Detect which cell encompasses the target text, then output its (x, y) center coordinate. 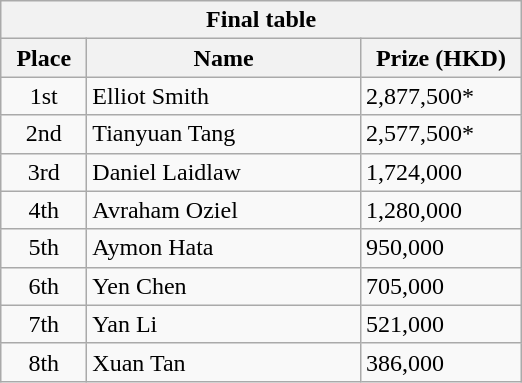
386,000 (440, 362)
Prize (HKD) (440, 58)
Aymon Hata (224, 248)
3rd (44, 172)
6th (44, 286)
Final table (262, 20)
1st (44, 96)
4th (44, 210)
8th (44, 362)
1,724,000 (440, 172)
Elliot Smith (224, 96)
Tianyuan Tang (224, 134)
950,000 (440, 248)
Place (44, 58)
2,577,500* (440, 134)
2nd (44, 134)
Name (224, 58)
1,280,000 (440, 210)
2,877,500* (440, 96)
Yan Li (224, 324)
Avraham Oziel (224, 210)
Xuan Tan (224, 362)
5th (44, 248)
Daniel Laidlaw (224, 172)
Yen Chen (224, 286)
7th (44, 324)
521,000 (440, 324)
705,000 (440, 286)
